Detect which cell encompasses the target text, then output its (X, Y) center coordinate. 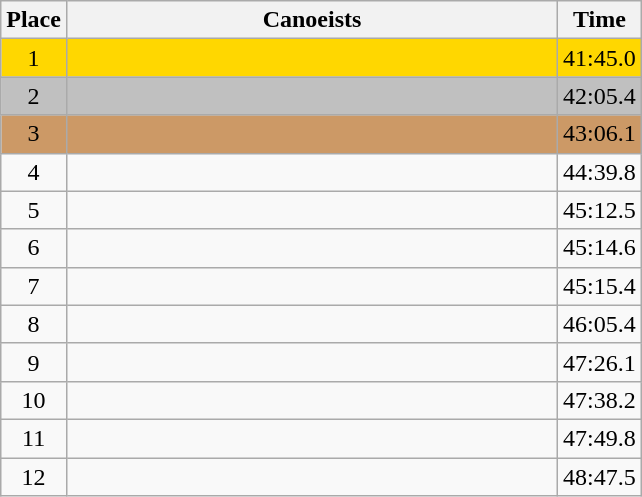
47:49.8 (600, 438)
47:38.2 (600, 400)
42:05.4 (600, 96)
4 (34, 172)
46:05.4 (600, 324)
2 (34, 96)
12 (34, 477)
3 (34, 134)
45:15.4 (600, 286)
45:12.5 (600, 210)
10 (34, 400)
Place (34, 20)
45:14.6 (600, 248)
7 (34, 286)
Time (600, 20)
11 (34, 438)
9 (34, 362)
41:45.0 (600, 58)
Canoeists (312, 20)
47:26.1 (600, 362)
6 (34, 248)
43:06.1 (600, 134)
1 (34, 58)
48:47.5 (600, 477)
44:39.8 (600, 172)
8 (34, 324)
5 (34, 210)
